Search for the cell housing the specified text and yield its [x, y] center coordinate. 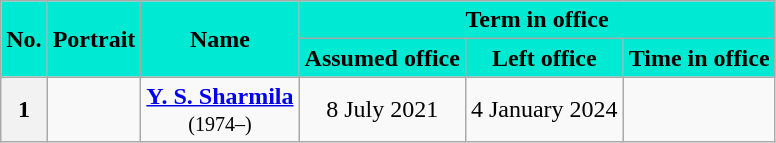
Time in office [699, 58]
No. [24, 39]
Left office [544, 58]
4 January 2024 [544, 110]
Assumed office [382, 58]
Portrait [94, 39]
Term in office [537, 20]
8 July 2021 [382, 110]
Y. S. Sharmila(1974–) [220, 110]
Name [220, 39]
1 [24, 110]
